Detect which cell encompasses the target text, then output its [X, Y] center coordinate. 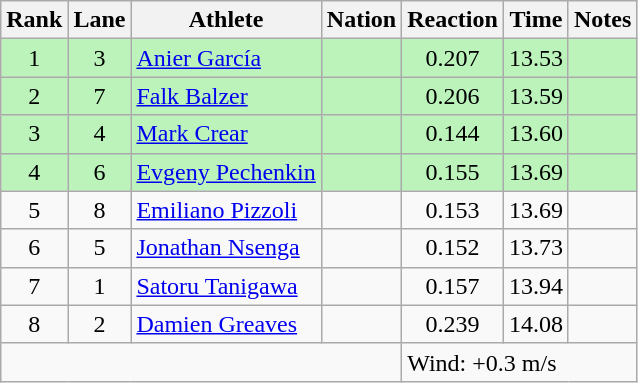
0.155 [453, 172]
Falk Balzer [226, 96]
0.206 [453, 96]
0.157 [453, 286]
Satoru Tanigawa [226, 286]
Damien Greaves [226, 324]
0.144 [453, 134]
0.153 [453, 210]
Rank [34, 20]
Evgeny Pechenkin [226, 172]
0.239 [453, 324]
13.59 [536, 96]
13.73 [536, 248]
13.60 [536, 134]
13.53 [536, 58]
Jonathan Nsenga [226, 248]
0.152 [453, 248]
Reaction [453, 20]
14.08 [536, 324]
Mark Crear [226, 134]
Wind: +0.3 m/s [520, 362]
Time [536, 20]
Notes [602, 20]
Emiliano Pizzoli [226, 210]
Athlete [226, 20]
0.207 [453, 58]
Nation [361, 20]
13.94 [536, 286]
Anier García [226, 58]
Lane [100, 20]
